Capture the cell that displays the provided text and extract its (X, Y) central coordinate. 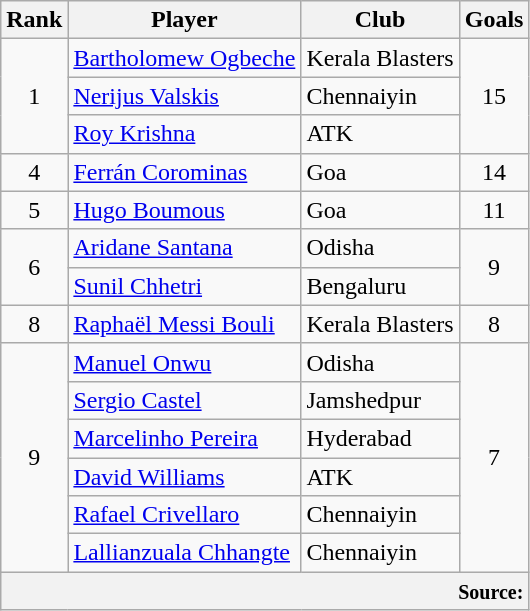
Sunil Chhetri (184, 286)
Manuel Onwu (184, 362)
6 (34, 267)
Nerijus Valskis (184, 96)
Bartholomew Ogbeche (184, 58)
Hugo Boumous (184, 210)
Rank (34, 20)
Player (184, 20)
Lallianzuala Chhangte (184, 553)
Rafael Crivellaro (184, 515)
Bengaluru (380, 286)
1 (34, 96)
David Williams (184, 477)
Ferrán Corominas (184, 172)
Marcelinho Pereira (184, 438)
Sergio Castel (184, 400)
15 (494, 96)
Jamshedpur (380, 400)
Raphaël Messi Bouli (184, 324)
Club (380, 20)
Roy Krishna (184, 134)
5 (34, 210)
Source: (265, 591)
11 (494, 210)
Goals (494, 20)
4 (34, 172)
14 (494, 172)
7 (494, 457)
Aridane Santana (184, 248)
Hyderabad (380, 438)
